Extract the [x, y] coordinate from the center of the cell holding the provided text.  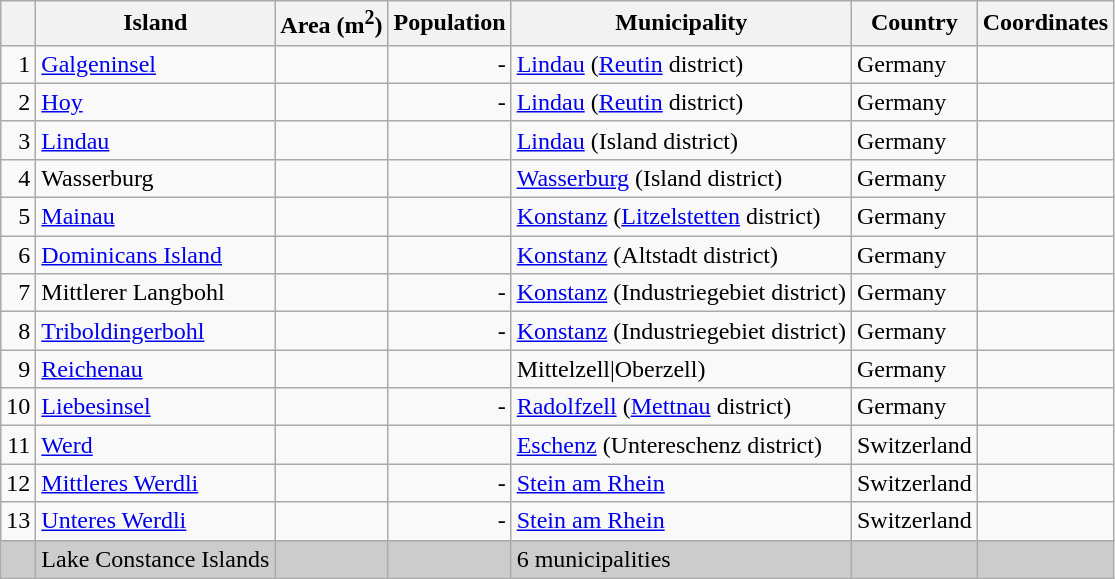
9 [18, 369]
1 [18, 64]
Lindau [156, 140]
Lindau (Island district) [681, 140]
Reichenau [156, 369]
6 municipalities [681, 559]
Mittlerer Langbohl [156, 293]
8 [18, 331]
11 [18, 445]
Unteres Werdli [156, 521]
Eschenz (Untereschenz district) [681, 445]
10 [18, 407]
Area (m2) [332, 24]
Island [156, 24]
Liebesinsel [156, 407]
5 [18, 217]
Country [914, 24]
4 [18, 178]
Dominicans Island [156, 255]
Hoy [156, 102]
Konstanz (Altstadt district) [681, 255]
6 [18, 255]
Mainau [156, 217]
Population [450, 24]
Wasserburg (Island district) [681, 178]
12 [18, 483]
Municipality [681, 24]
Lake Constance Islands [156, 559]
Wasserburg [156, 178]
13 [18, 521]
Konstanz (Litzelstetten district) [681, 217]
Werd [156, 445]
Coordinates [1045, 24]
Mittelzell|Oberzell) [681, 369]
3 [18, 140]
Triboldingerbohl [156, 331]
Mittleres Werdli [156, 483]
7 [18, 293]
Galgeninsel [156, 64]
Radolfzell (Mettnau district) [681, 407]
2 [18, 102]
